Capture the cell that displays the provided text and extract its (x, y) central coordinate. 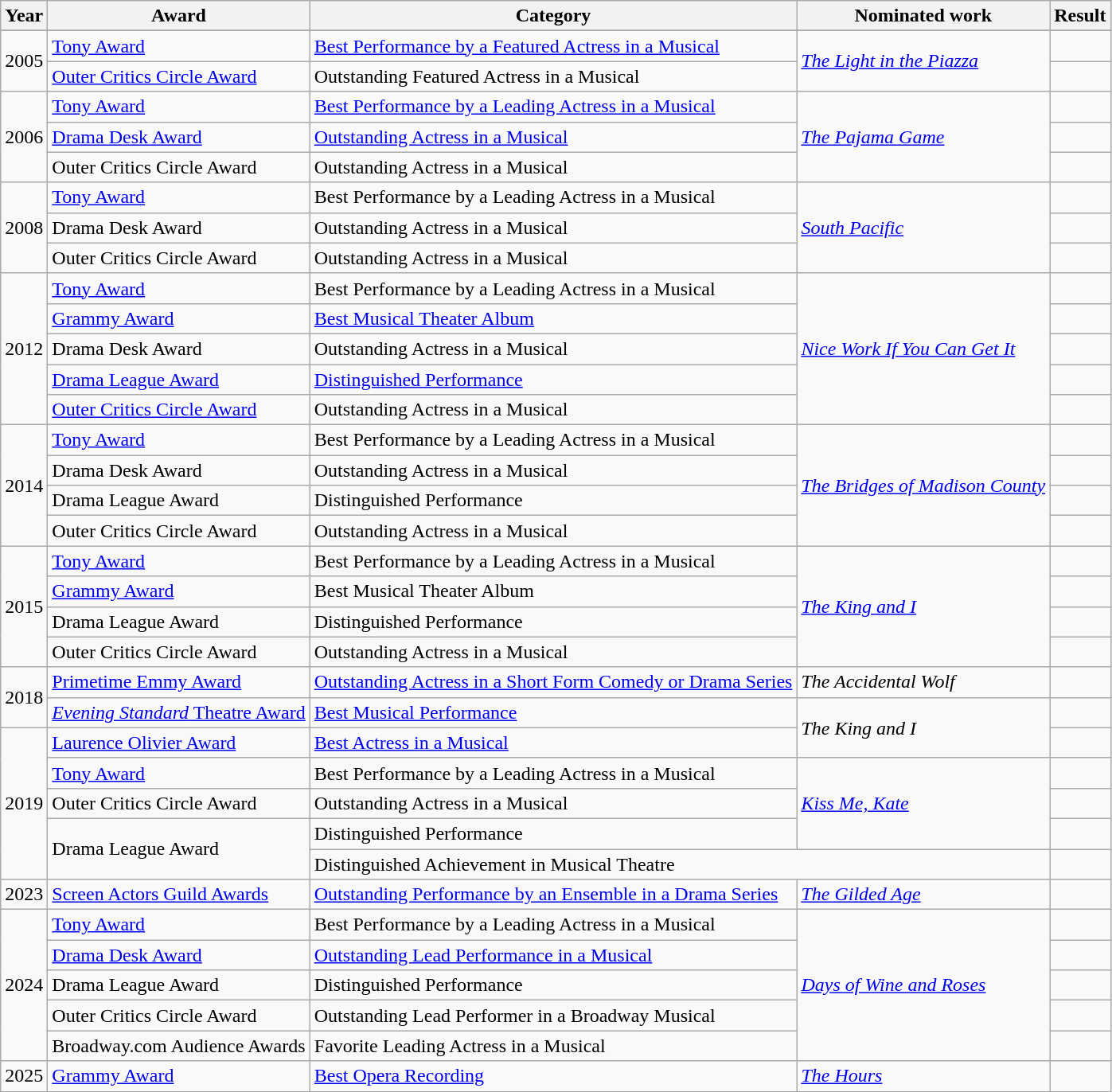
Evening Standard Theatre Award (178, 712)
Nominated work (923, 16)
Distinguished Achievement in Musical Theatre (680, 864)
2018 (24, 697)
Category (553, 16)
Result (1080, 16)
Year (24, 16)
2014 (24, 486)
Favorite Leading Actress in a Musical (553, 1046)
2015 (24, 606)
Best Opera Recording (553, 1076)
2006 (24, 137)
The Gilded Age (923, 895)
Kiss Me, Kate (923, 803)
Outstanding Featured Actress in a Musical (553, 76)
Nice Work If You Can Get It (923, 349)
Days of Wine and Roses (923, 985)
Primetime Emmy Award (178, 682)
2023 (24, 895)
The Pajama Game (923, 137)
2025 (24, 1076)
Broadway.com Audience Awards (178, 1046)
Outstanding Performance by an Ensemble in a Drama Series (553, 895)
The Accidental Wolf (923, 682)
The Hours (923, 1076)
2024 (24, 985)
2008 (24, 228)
2005 (24, 61)
2019 (24, 803)
Best Actress in a Musical (553, 743)
Best Musical Performance (553, 712)
Screen Actors Guild Awards (178, 895)
Best Performance by a Featured Actress in a Musical (553, 46)
Outstanding Lead Performer in a Broadway Musical (553, 1016)
South Pacific (923, 228)
Outstanding Actress in a Short Form Comedy or Drama Series (553, 682)
Award (178, 16)
The Bridges of Madison County (923, 486)
Laurence Olivier Award (178, 743)
Outstanding Lead Performance in a Musical (553, 955)
The Light in the Piazza (923, 61)
2012 (24, 349)
